Scan for the cell matching the given text and deliver its [x, y] coordinate at center. 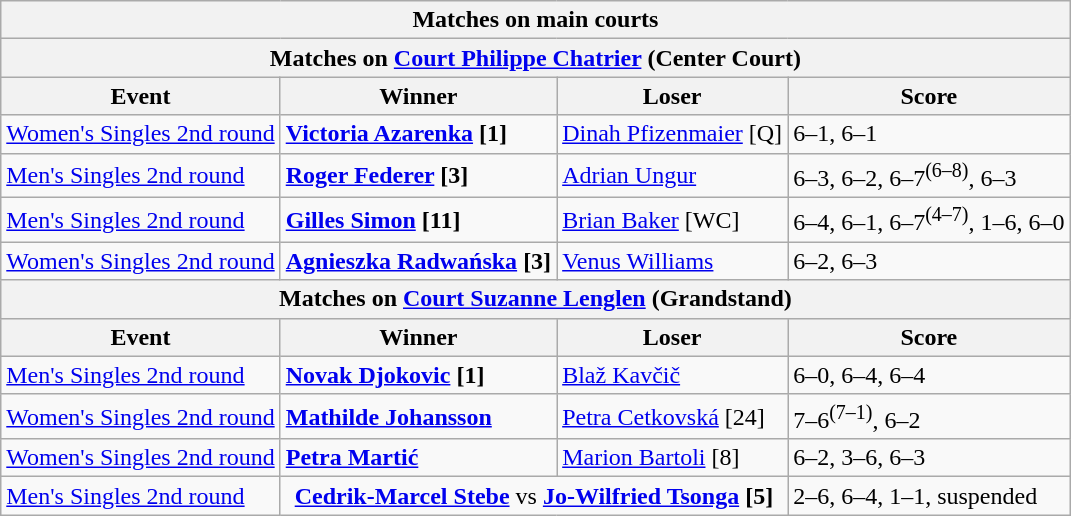
2–6, 6–4, 1–1, suspended [929, 496]
6–4, 6–1, 6–7(4–7), 1–6, 6–0 [929, 220]
Petra Cetkovská [24] [672, 416]
Roger Federer [3] [418, 176]
Brian Baker [WC] [672, 220]
6–1, 6–1 [929, 134]
Gilles Simon [11] [418, 220]
Mathilde Johansson [418, 416]
Novak Djokovic [1] [418, 375]
Victoria Azarenka [1] [418, 134]
Matches on main courts [536, 20]
Dinah Pfizenmaier [Q] [672, 134]
6–3, 6–2, 6–7(6–8), 6–3 [929, 176]
Agnieszka Radwańska [3] [418, 261]
Adrian Ungur [672, 176]
6–2, 6–3 [929, 261]
7–6(7–1), 6–2 [929, 416]
Matches on Court Philippe Chatrier (Center Court) [536, 58]
Venus Williams [672, 261]
Cedrik-Marcel Stebe vs Jo-Wilfried Tsonga [5] [534, 496]
Blaž Kavčič [672, 375]
6–0, 6–4, 6–4 [929, 375]
Marion Bartoli [8] [672, 458]
6–2, 3–6, 6–3 [929, 458]
Matches on Court Suzanne Lenglen (Grandstand) [536, 299]
Petra Martić [418, 458]
